Pinpoint the cell where the given text exists, returning its [x, y] midpoint coordinate. 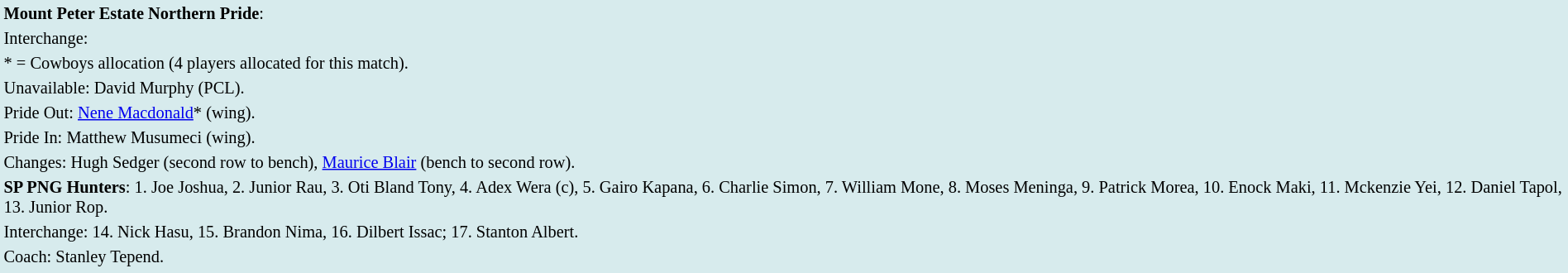
Mount Peter Estate Northern Pride: [784, 13]
Pride Out: Nene Macdonald* (wing). [784, 113]
* = Cowboys allocation (4 players allocated for this match). [784, 63]
Interchange: [784, 38]
Pride In: Matthew Musumeci (wing). [784, 137]
Unavailable: David Murphy (PCL). [784, 88]
Changes: Hugh Sedger (second row to bench), Maurice Blair (bench to second row). [784, 162]
Interchange: 14. Nick Hasu, 15. Brandon Nima, 16. Dilbert Issac; 17. Stanton Albert. [784, 232]
Coach: Stanley Tepend. [784, 256]
